Search for the cell housing the specified text and yield its (x, y) center coordinate. 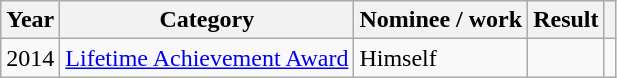
2014 (30, 58)
Category (207, 20)
Nominee / work (441, 20)
Year (30, 20)
Lifetime Achievement Award (207, 58)
Result (566, 20)
Himself (441, 58)
